Pinpoint the cell where the given text exists, returning its (x, y) midpoint coordinate. 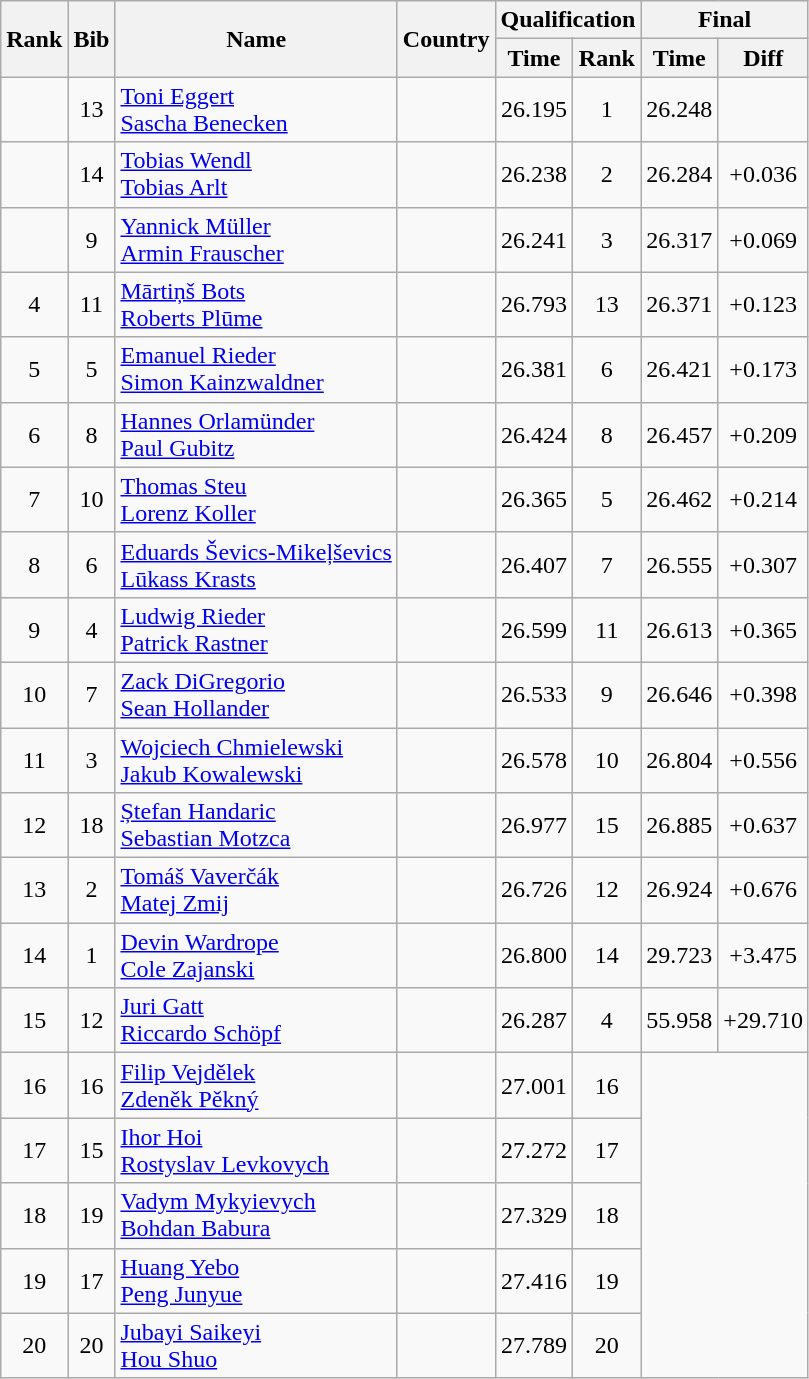
Bib (92, 39)
Yannick MüllerArmin Frauscher (256, 240)
+0.676 (764, 890)
27.789 (534, 1346)
Zack DiGregorioSean Hollander (256, 694)
Qualification (568, 20)
26.195 (534, 110)
26.555 (680, 564)
26.804 (680, 760)
Juri GattRiccardo Schöpf (256, 1020)
Vadym MykyievychBohdan Babura (256, 1216)
Final (725, 20)
+0.365 (764, 630)
27.329 (534, 1216)
27.416 (534, 1280)
Tomáš VaverčákMatej Zmij (256, 890)
26.613 (680, 630)
26.241 (534, 240)
+0.036 (764, 174)
27.001 (534, 1086)
Jubayi SaikeyiHou Shuo (256, 1346)
Ludwig RiederPatrick Rastner (256, 630)
+29.710 (764, 1020)
Name (256, 39)
26.800 (534, 956)
26.457 (680, 434)
Emanuel RiederSimon Kainzwaldner (256, 370)
Country (446, 39)
Thomas SteuLorenz Koller (256, 500)
26.238 (534, 174)
Wojciech ChmielewskiJakub Kowalewski (256, 760)
29.723 (680, 956)
+0.398 (764, 694)
26.578 (534, 760)
+0.307 (764, 564)
Tobias WendlTobias Arlt (256, 174)
Huang YeboPeng Junyue (256, 1280)
Filip VejdělekZdeněk Pěkný (256, 1086)
26.726 (534, 890)
26.977 (534, 826)
27.272 (534, 1150)
26.885 (680, 826)
26.407 (534, 564)
26.646 (680, 694)
Ihor HoiRostyslav Levkovych (256, 1150)
26.317 (680, 240)
+0.123 (764, 304)
26.365 (534, 500)
+0.637 (764, 826)
26.462 (680, 500)
26.924 (680, 890)
26.287 (534, 1020)
+0.214 (764, 500)
+0.173 (764, 370)
26.284 (680, 174)
26.371 (680, 304)
Toni EggertSascha Benecken (256, 110)
26.599 (534, 630)
+0.069 (764, 240)
26.248 (680, 110)
+0.556 (764, 760)
+3.475 (764, 956)
Devin WardropeCole Zajanski (256, 956)
55.958 (680, 1020)
Ștefan HandaricSebastian Motzca (256, 826)
26.421 (680, 370)
+0.209 (764, 434)
26.424 (534, 434)
26.381 (534, 370)
26.793 (534, 304)
Mārtiņš BotsRoberts Plūme (256, 304)
Hannes OrlamünderPaul Gubitz (256, 434)
26.533 (534, 694)
Diff (764, 58)
Eduards Ševics-MikeļševicsLūkass Krasts (256, 564)
